Extract the [x, y] coordinate from the center of the cell holding the provided text.  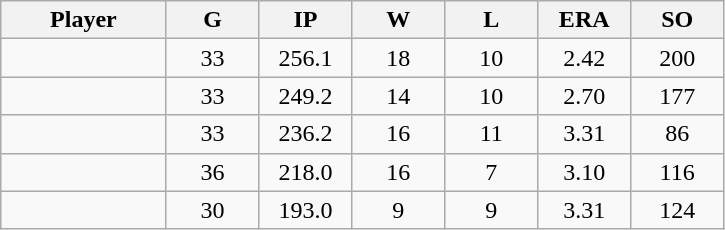
200 [678, 58]
L [492, 20]
116 [678, 172]
SO [678, 20]
11 [492, 134]
177 [678, 96]
256.1 [306, 58]
2.70 [584, 96]
ERA [584, 20]
G [212, 20]
36 [212, 172]
86 [678, 134]
236.2 [306, 134]
7 [492, 172]
Player [84, 20]
18 [398, 58]
30 [212, 210]
W [398, 20]
193.0 [306, 210]
2.42 [584, 58]
218.0 [306, 172]
249.2 [306, 96]
IP [306, 20]
14 [398, 96]
3.10 [584, 172]
124 [678, 210]
